Identify which cell holds the provided text, then report its [x, y] central coordinate. 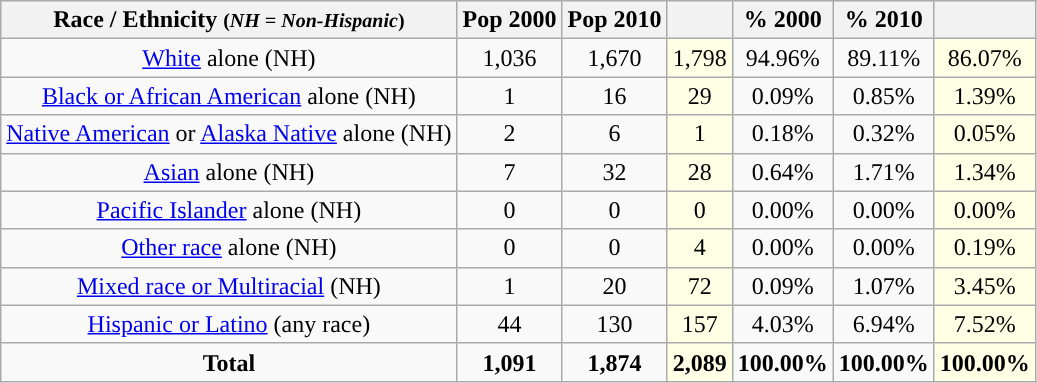
157 [700, 324]
2 [510, 134]
Pacific Islander alone (NH) [229, 210]
44 [510, 324]
2,089 [700, 362]
3.45% [984, 286]
1,036 [510, 58]
Pop 2010 [614, 20]
4.03% [782, 324]
Asian alone (NH) [229, 172]
Black or African American alone (NH) [229, 96]
Pop 2000 [510, 20]
1,874 [614, 362]
32 [614, 172]
6.94% [884, 324]
16 [614, 96]
Native American or Alaska Native alone (NH) [229, 134]
Mixed race or Multiracial (NH) [229, 286]
7.52% [984, 324]
1,670 [614, 58]
130 [614, 324]
0.64% [782, 172]
White alone (NH) [229, 58]
4 [700, 248]
0.85% [884, 96]
89.11% [884, 58]
0.05% [984, 134]
% 2010 [884, 20]
6 [614, 134]
0.19% [984, 248]
20 [614, 286]
86.07% [984, 58]
1.71% [884, 172]
Other race alone (NH) [229, 248]
72 [700, 286]
0.32% [884, 134]
7 [510, 172]
29 [700, 96]
Hispanic or Latino (any race) [229, 324]
1.34% [984, 172]
94.96% [782, 58]
28 [700, 172]
Total [229, 362]
1,798 [700, 58]
% 2000 [782, 20]
1.39% [984, 96]
Race / Ethnicity (NH = Non-Hispanic) [229, 20]
1,091 [510, 362]
0.18% [782, 134]
1.07% [884, 286]
